For the text-containing cell, return its midpoint in [x, y] coordinate format. 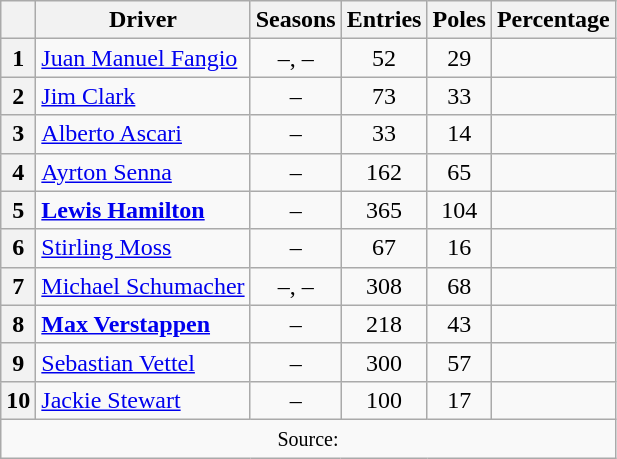
3 [18, 134]
Driver [143, 20]
2 [18, 96]
Poles [459, 20]
65 [459, 172]
Alberto Ascari [143, 134]
52 [384, 58]
Ayrton Senna [143, 172]
67 [384, 248]
162 [384, 172]
14 [459, 134]
Michael Schumacher [143, 286]
Max Verstappen [143, 324]
73 [384, 96]
Percentage [553, 20]
57 [459, 362]
1 [18, 58]
104 [459, 210]
8 [18, 324]
6 [18, 248]
29 [459, 58]
43 [459, 324]
Seasons [296, 20]
218 [384, 324]
10 [18, 400]
4 [18, 172]
Lewis Hamilton [143, 210]
16 [459, 248]
Juan Manuel Fangio [143, 58]
100 [384, 400]
Stirling Moss [143, 248]
300 [384, 362]
308 [384, 286]
7 [18, 286]
68 [459, 286]
9 [18, 362]
Source: [308, 438]
17 [459, 400]
Sebastian Vettel [143, 362]
Jackie Stewart [143, 400]
5 [18, 210]
Entries [384, 20]
365 [384, 210]
Jim Clark [143, 96]
